Return the [x, y] coordinate for the center point of the cell that contains the specified text.  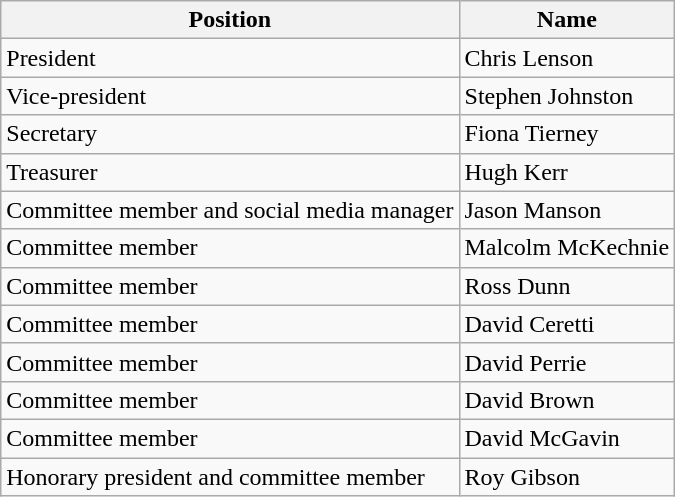
Committee member and social media manager [230, 210]
David Perrie [567, 362]
Malcolm McKechnie [567, 248]
David McGavin [567, 438]
David Ceretti [567, 324]
Secretary [230, 134]
Ross Dunn [567, 286]
Jason Manson [567, 210]
Chris Lenson [567, 58]
President [230, 58]
Position [230, 20]
Fiona Tierney [567, 134]
Treasurer [230, 172]
Hugh Kerr [567, 172]
Stephen Johnston [567, 96]
Name [567, 20]
Vice-president [230, 96]
Roy Gibson [567, 477]
Honorary president and committee member [230, 477]
David Brown [567, 400]
